Search for the cell housing the specified text and yield its [X, Y] center coordinate. 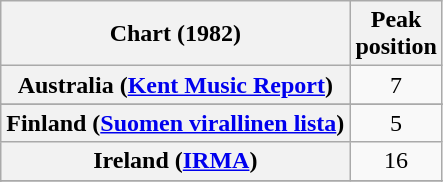
Chart (1982) [176, 34]
5 [396, 123]
7 [396, 85]
16 [396, 161]
Ireland (IRMA) [176, 161]
Finland (Suomen virallinen lista) [176, 123]
Peakposition [396, 34]
Australia (Kent Music Report) [176, 85]
